Output the (x, y) coordinate of the center of the cell containing the given text.  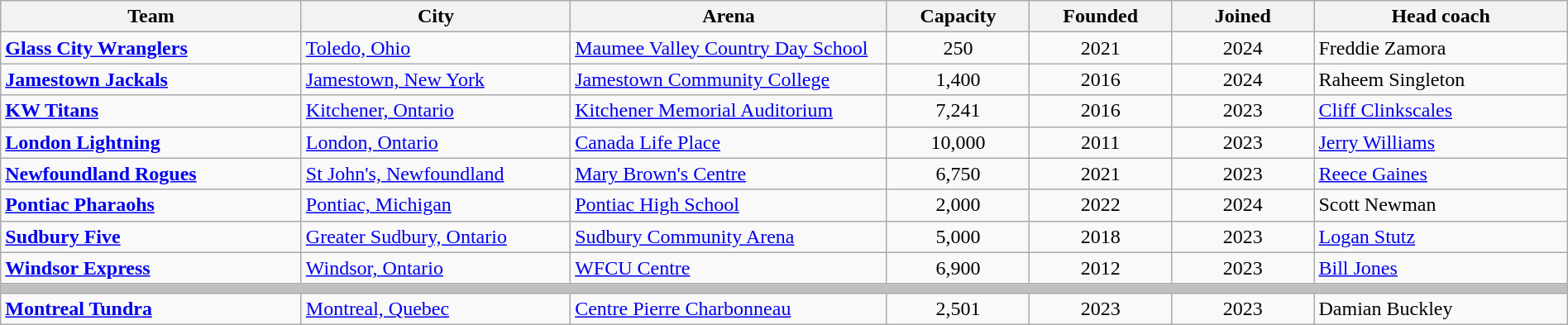
London, Ontario (435, 142)
Raheem Singleton (1441, 79)
Montreal, Quebec (435, 308)
Reece Gaines (1441, 174)
2022 (1101, 205)
Canada Life Place (729, 142)
Sudbury Five (151, 237)
2012 (1101, 268)
1,400 (958, 79)
Sudbury Community Arena (729, 237)
Jamestown, New York (435, 79)
Jamestown Community College (729, 79)
Arena (729, 17)
Glass City Wranglers (151, 48)
Freddie Zamora (1441, 48)
St John's, Newfoundland (435, 174)
Head coach (1441, 17)
Damian Buckley (1441, 308)
City (435, 17)
Montreal Tundra (151, 308)
Logan Stutz (1441, 237)
Jamestown Jackals (151, 79)
7,241 (958, 111)
Maumee Valley Country Day School (729, 48)
Scott Newman (1441, 205)
Kitchener, Ontario (435, 111)
Pontiac Pharaohs (151, 205)
Greater Sudbury, Ontario (435, 237)
5,000 (958, 237)
2,501 (958, 308)
Capacity (958, 17)
Founded (1101, 17)
London Lightning (151, 142)
2011 (1101, 142)
2,000 (958, 205)
KW Titans (151, 111)
Bill Jones (1441, 268)
Jerry Williams (1441, 142)
Windsor Express (151, 268)
Joined (1243, 17)
6,750 (958, 174)
2018 (1101, 237)
Pontiac, Michigan (435, 205)
Windsor, Ontario (435, 268)
10,000 (958, 142)
6,900 (958, 268)
Centre Pierre Charbonneau (729, 308)
250 (958, 48)
Newfoundland Rogues (151, 174)
Toledo, Ohio (435, 48)
Pontiac High School (729, 205)
Team (151, 17)
Mary Brown's Centre (729, 174)
WFCU Centre (729, 268)
Cliff Clinkscales (1441, 111)
Kitchener Memorial Auditorium (729, 111)
